Scan for the cell matching the given text and deliver its (X, Y) coordinate at center. 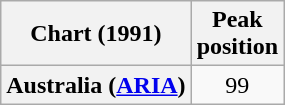
Chart (1991) (96, 34)
99 (237, 85)
Australia (ARIA) (96, 85)
Peakposition (237, 34)
